Return the (X, Y) coordinate for the center point of the cell that contains the specified text.  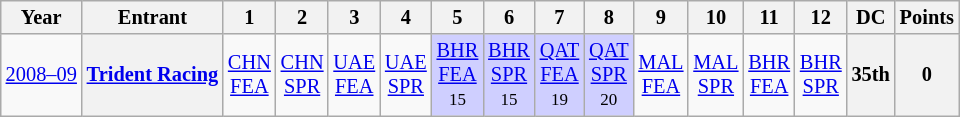
8 (608, 17)
MALSPR (716, 75)
QATSPR20 (608, 75)
11 (769, 17)
2 (302, 17)
MALFEA (660, 75)
10 (716, 17)
4 (406, 17)
3 (354, 17)
UAESPR (406, 75)
Trident Racing (152, 75)
Points (927, 17)
BHRFEA15 (458, 75)
CHNSPR (302, 75)
BHRSPR (821, 75)
6 (509, 17)
1 (250, 17)
Entrant (152, 17)
BHRSPR15 (509, 75)
CHNFEA (250, 75)
UAEFEA (354, 75)
7 (560, 17)
BHRFEA (769, 75)
2008–09 (42, 75)
5 (458, 17)
DC (871, 17)
0 (927, 75)
QATFEA19 (560, 75)
35th (871, 75)
Year (42, 17)
9 (660, 17)
12 (821, 17)
